Return [X, Y] of the center of cell containing provided text 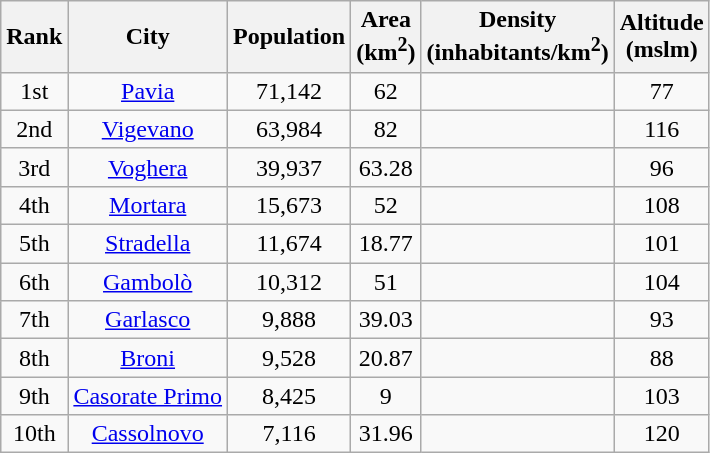
62 [386, 91]
Area (km2) [386, 37]
120 [662, 434]
City [148, 37]
Vigevano [148, 129]
Cassolnovo [148, 434]
9th [34, 396]
31.96 [386, 434]
Altitude (mslm) [662, 37]
8th [34, 358]
Voghera [148, 167]
Mortara [148, 205]
10th [34, 434]
7,116 [290, 434]
9,888 [290, 320]
1st [34, 91]
9 [386, 396]
Gambolò [148, 282]
8,425 [290, 396]
Casorate Primo [148, 396]
71,142 [290, 91]
39,937 [290, 167]
10,312 [290, 282]
101 [662, 244]
63,984 [290, 129]
7th [34, 320]
52 [386, 205]
39.03 [386, 320]
88 [662, 358]
11,674 [290, 244]
82 [386, 129]
5th [34, 244]
103 [662, 396]
Stradella [148, 244]
2nd [34, 129]
Density (inhabitants/km2) [518, 37]
63.28 [386, 167]
93 [662, 320]
108 [662, 205]
3rd [34, 167]
Rank [34, 37]
77 [662, 91]
4th [34, 205]
116 [662, 129]
6th [34, 282]
Pavia [148, 91]
96 [662, 167]
9,528 [290, 358]
Garlasco [148, 320]
20.87 [386, 358]
18.77 [386, 244]
Population [290, 37]
15,673 [290, 205]
51 [386, 282]
104 [662, 282]
Broni [148, 358]
